Output the (x, y) coordinate of the center of the cell containing the given text.  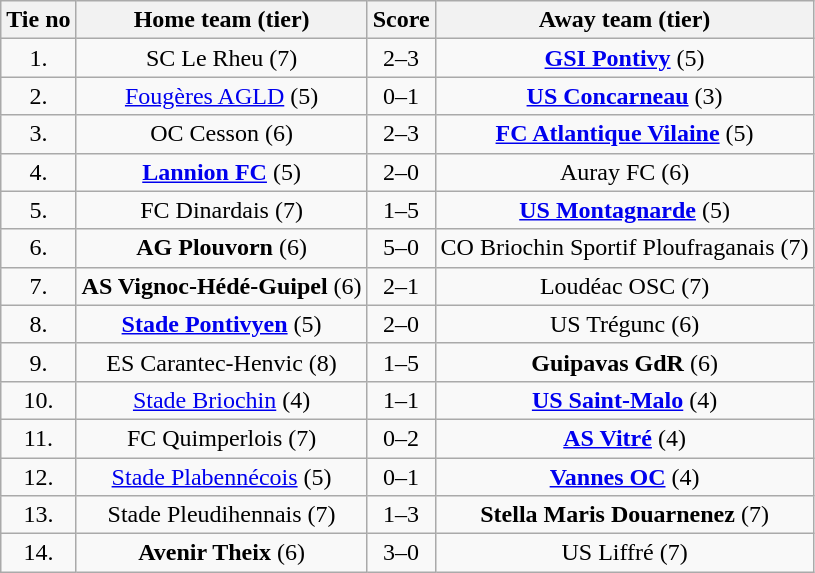
13. (38, 515)
10. (38, 400)
5. (38, 210)
FC Atlantique Vilaine (5) (624, 134)
Vannes OC (4) (624, 477)
4. (38, 172)
Auray FC (6) (624, 172)
Away team (tier) (624, 20)
CO Briochin Sportif Ploufraganais (7) (624, 248)
OC Cesson (6) (222, 134)
1–3 (401, 515)
2. (38, 96)
1. (38, 58)
12. (38, 477)
SC Le Rheu (7) (222, 58)
3–0 (401, 553)
Fougères AGLD (5) (222, 96)
Score (401, 20)
5–0 (401, 248)
7. (38, 286)
1–1 (401, 400)
6. (38, 248)
US Montagnarde (5) (624, 210)
8. (38, 324)
Stade Pleudihennais (7) (222, 515)
2–1 (401, 286)
Stella Maris Douarnenez (7) (624, 515)
AS Vitré (4) (624, 438)
ES Carantec-Henvic (8) (222, 362)
14. (38, 553)
GSI Pontivy (5) (624, 58)
FC Dinardais (7) (222, 210)
Stade Briochin (4) (222, 400)
Avenir Theix (6) (222, 553)
9. (38, 362)
AS Vignoc-Hédé-Guipel (6) (222, 286)
Loudéac OSC (7) (624, 286)
Guipavas GdR (6) (624, 362)
US Liffré (7) (624, 553)
US Trégunc (6) (624, 324)
Stade Pontivyen (5) (222, 324)
US Concarneau (3) (624, 96)
AG Plouvorn (6) (222, 248)
Lannion FC (5) (222, 172)
US Saint-Malo (4) (624, 400)
Tie no (38, 20)
Stade Plabennécois (5) (222, 477)
3. (38, 134)
0–2 (401, 438)
Home team (tier) (222, 20)
11. (38, 438)
FC Quimperlois (7) (222, 438)
